Pinpoint the cell where the given text exists, returning its [x, y] midpoint coordinate. 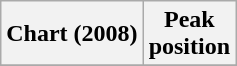
Chart (2008) [72, 34]
Peakposition [189, 34]
